For the text-containing cell, return its midpoint in [x, y] coordinate format. 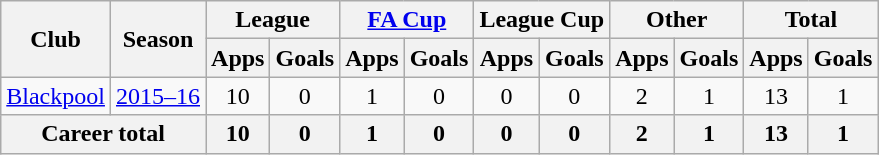
League Cup [542, 20]
Career total [104, 134]
2015–16 [158, 96]
Total [811, 20]
League [273, 20]
Season [158, 39]
Other [677, 20]
FA Cup [407, 20]
Blackpool [56, 96]
Club [56, 39]
